Extract the [X, Y] coordinate from the center of the cell holding the provided text.  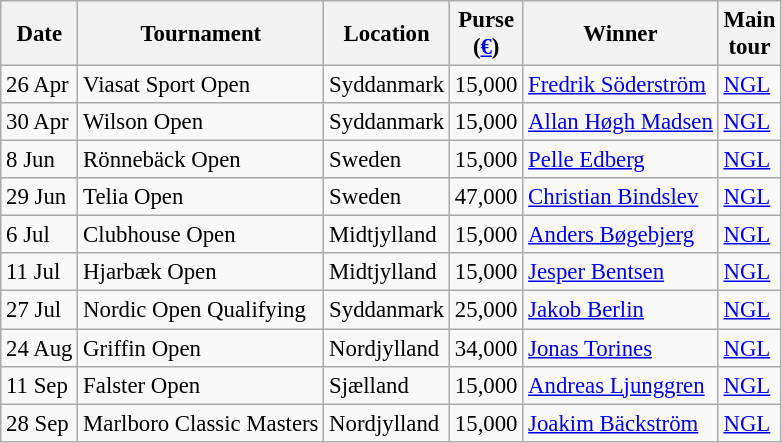
Nordic Open Qualifying [201, 310]
Marlboro Classic Masters [201, 423]
Maintour [750, 34]
27 Jul [40, 310]
Location [387, 34]
Joakim Bäckström [620, 423]
28 Sep [40, 423]
30 Apr [40, 122]
Wilson Open [201, 122]
24 Aug [40, 348]
Christian Bindslev [620, 197]
Sjælland [387, 385]
Jakob Berlin [620, 310]
Anders Bøgebjerg [620, 235]
Viasat Sport Open [201, 85]
Falster Open [201, 385]
Tournament [201, 34]
Rönnebäck Open [201, 160]
25,000 [486, 310]
34,000 [486, 348]
Winner [620, 34]
11 Sep [40, 385]
29 Jun [40, 197]
Date [40, 34]
Jonas Torines [620, 348]
Purse(€) [486, 34]
Griffin Open [201, 348]
Jesper Bentsen [620, 273]
Pelle Edberg [620, 160]
8 Jun [40, 160]
47,000 [486, 197]
Clubhouse Open [201, 235]
Hjarbæk Open [201, 273]
Allan Høgh Madsen [620, 122]
26 Apr [40, 85]
6 Jul [40, 235]
Telia Open [201, 197]
11 Jul [40, 273]
Fredrik Söderström [620, 85]
Andreas Ljunggren [620, 385]
